For the text-containing cell, return its midpoint in [x, y] coordinate format. 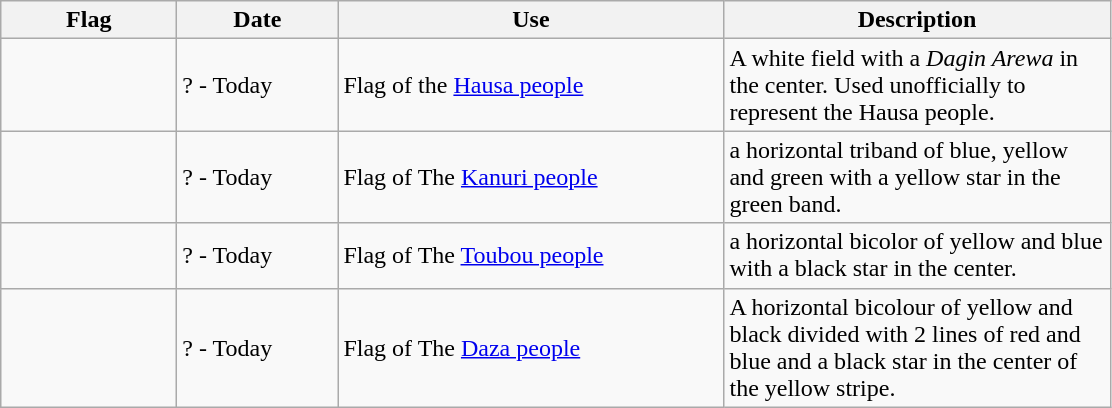
Flag [89, 20]
Flag of The Kanuri people [531, 177]
Flag of The Toubou people [531, 256]
A horizontal bicolour of yellow and black divided with 2 lines of red and blue and a black star in the center of the yellow stripe. [917, 348]
A white field with a Dagin Arewa in the center. Used unofficially to represent the Hausa people. [917, 85]
Flag of the Hausa people [531, 85]
Description [917, 20]
a horizontal bicolor of yellow and blue with a black star in the center. [917, 256]
Use [531, 20]
a horizontal triband of blue, yellow and green with a yellow star in the green band. [917, 177]
Flag of The Daza people [531, 348]
Date [258, 20]
